For the text-containing cell, return its midpoint in [x, y] coordinate format. 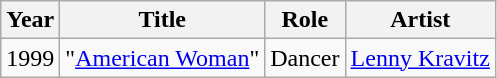
Artist [420, 20]
Title [162, 20]
Lenny Kravitz [420, 58]
Dancer [305, 58]
"American Woman" [162, 58]
1999 [30, 58]
Role [305, 20]
Year [30, 20]
